Find where the given text appears and provide that cell's center as [X, Y] coordinate. 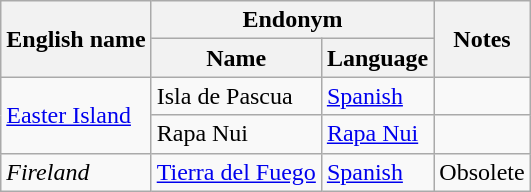
Obsolete [482, 172]
English name [76, 39]
Name [236, 58]
Fireland [76, 172]
Easter Island [76, 115]
Notes [482, 39]
Isla de Pascua [236, 96]
Endonym [292, 20]
Tierra del Fuego [236, 172]
Language [377, 58]
